Return the (X, Y) coordinate for the center point of the cell that contains the specified text.  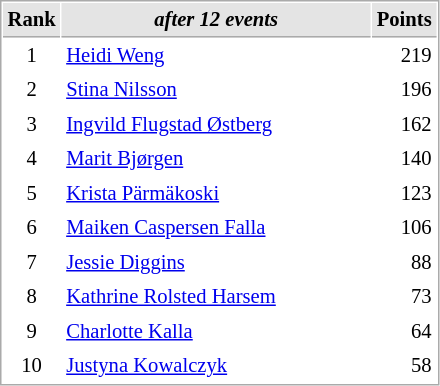
8 (32, 296)
after 12 events (216, 20)
Krista Pärmäkoski (216, 194)
Rank (32, 20)
4 (32, 158)
2 (32, 90)
58 (404, 366)
140 (404, 158)
73 (404, 296)
Justyna Kowalczyk (216, 366)
10 (32, 366)
Maiken Caspersen Falla (216, 228)
219 (404, 56)
Ingvild Flugstad Østberg (216, 124)
Stina Nilsson (216, 90)
3 (32, 124)
88 (404, 262)
Kathrine Rolsted Harsem (216, 296)
Marit Bjørgen (216, 158)
Jessie Diggins (216, 262)
7 (32, 262)
9 (32, 332)
106 (404, 228)
Charlotte Kalla (216, 332)
Heidi Weng (216, 56)
5 (32, 194)
64 (404, 332)
Points (404, 20)
196 (404, 90)
162 (404, 124)
6 (32, 228)
123 (404, 194)
1 (32, 56)
